Locate the cell with the specified text and output its [X, Y] center coordinate. 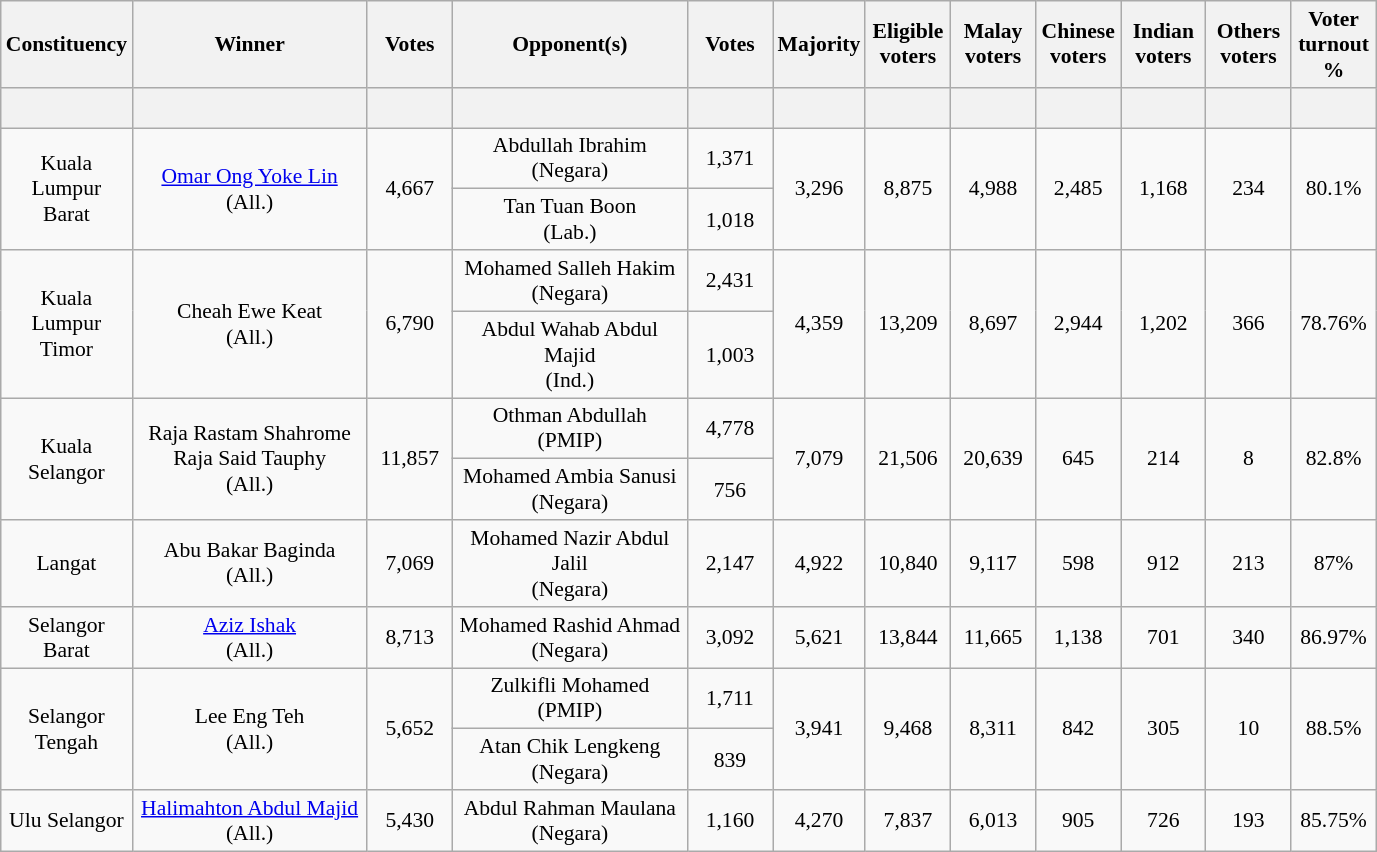
3,941 [820, 729]
Malay voters [992, 44]
701 [1164, 638]
Mohamed Nazir Abdul Jalil(Negara) [570, 564]
3,296 [820, 189]
1,160 [730, 820]
Mohamed Ambia Sanusi(Negara) [570, 490]
Abdul Wahab Abdul Majid(Ind.) [570, 354]
Raja Rastam Shahrome Raja Said Tauphy(All.) [250, 459]
7,837 [908, 820]
2,485 [1078, 189]
4,270 [820, 820]
366 [1248, 324]
Mohamed Salleh Hakim(Negara) [570, 280]
Chinese voters [1078, 44]
Atan Chik Lengkeng(Negara) [570, 760]
726 [1164, 820]
7,069 [410, 564]
Cheah Ewe Keat(All.) [250, 324]
Opponent(s) [570, 44]
88.5% [1334, 729]
Lee Eng Teh(All.) [250, 729]
5,621 [820, 638]
1,711 [730, 698]
234 [1248, 189]
4,988 [992, 189]
8,875 [908, 189]
839 [730, 760]
82.8% [1334, 459]
11,857 [410, 459]
87% [1334, 564]
1,018 [730, 220]
Othman Abdullah(PMIP) [570, 428]
9,468 [908, 729]
Constituency [66, 44]
905 [1078, 820]
2,431 [730, 280]
Halimahton Abdul Majid(All.) [250, 820]
2,944 [1078, 324]
8,713 [410, 638]
Mohamed Rashid Ahmad(Negara) [570, 638]
10 [1248, 729]
1,003 [730, 354]
Zulkifli Mohamed(PMIP) [570, 698]
4,359 [820, 324]
Kuala Lumpur Barat [66, 189]
4,922 [820, 564]
Selangor Barat [66, 638]
4,667 [410, 189]
1,138 [1078, 638]
78.76% [1334, 324]
214 [1164, 459]
213 [1248, 564]
8 [1248, 459]
340 [1248, 638]
85.75% [1334, 820]
5,430 [410, 820]
Voter turnout % [1334, 44]
Omar Ong Yoke Lin(All.) [250, 189]
9,117 [992, 564]
6,013 [992, 820]
20,639 [992, 459]
Winner [250, 44]
6,790 [410, 324]
Langat [66, 564]
Majority [820, 44]
Indian voters [1164, 44]
Selangor Tengah [66, 729]
3,092 [730, 638]
5,652 [410, 729]
7,079 [820, 459]
193 [1248, 820]
842 [1078, 729]
80.1% [1334, 189]
598 [1078, 564]
1,202 [1164, 324]
Eligible voters [908, 44]
Abdul Rahman Maulana(Negara) [570, 820]
Aziz Ishak(All.) [250, 638]
Kuala Lumpur Timor [66, 324]
645 [1078, 459]
Ulu Selangor [66, 820]
86.97% [1334, 638]
Tan Tuan Boon(Lab.) [570, 220]
10,840 [908, 564]
2,147 [730, 564]
305 [1164, 729]
Abdullah Ibrahim(Negara) [570, 158]
912 [1164, 564]
1,371 [730, 158]
756 [730, 490]
8,311 [992, 729]
Abu Bakar Baginda(All.) [250, 564]
8,697 [992, 324]
13,209 [908, 324]
Others voters [1248, 44]
21,506 [908, 459]
Kuala Selangor [66, 459]
4,778 [730, 428]
11,665 [992, 638]
1,168 [1164, 189]
13,844 [908, 638]
